For the text-containing cell, return its midpoint in [x, y] coordinate format. 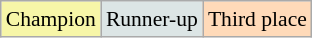
Third place [258, 19]
Runner-up [152, 19]
Champion [51, 19]
